Locate the cell with the specified text and output its [X, Y] center coordinate. 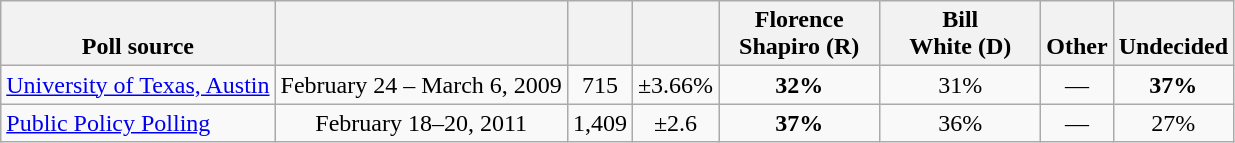
1,409 [600, 123]
February 18–20, 2011 [421, 123]
February 24 – March 6, 2009 [421, 85]
±3.66% [675, 85]
31% [960, 85]
FlorenceShapiro (R) [800, 34]
±2.6 [675, 123]
Public Policy Polling [138, 123]
32% [800, 85]
BillWhite (D) [960, 34]
Undecided [1173, 34]
Poll source [138, 34]
Other [1077, 34]
36% [960, 123]
715 [600, 85]
27% [1173, 123]
University of Texas, Austin [138, 85]
